Search for the cell housing the specified text and yield its (x, y) center coordinate. 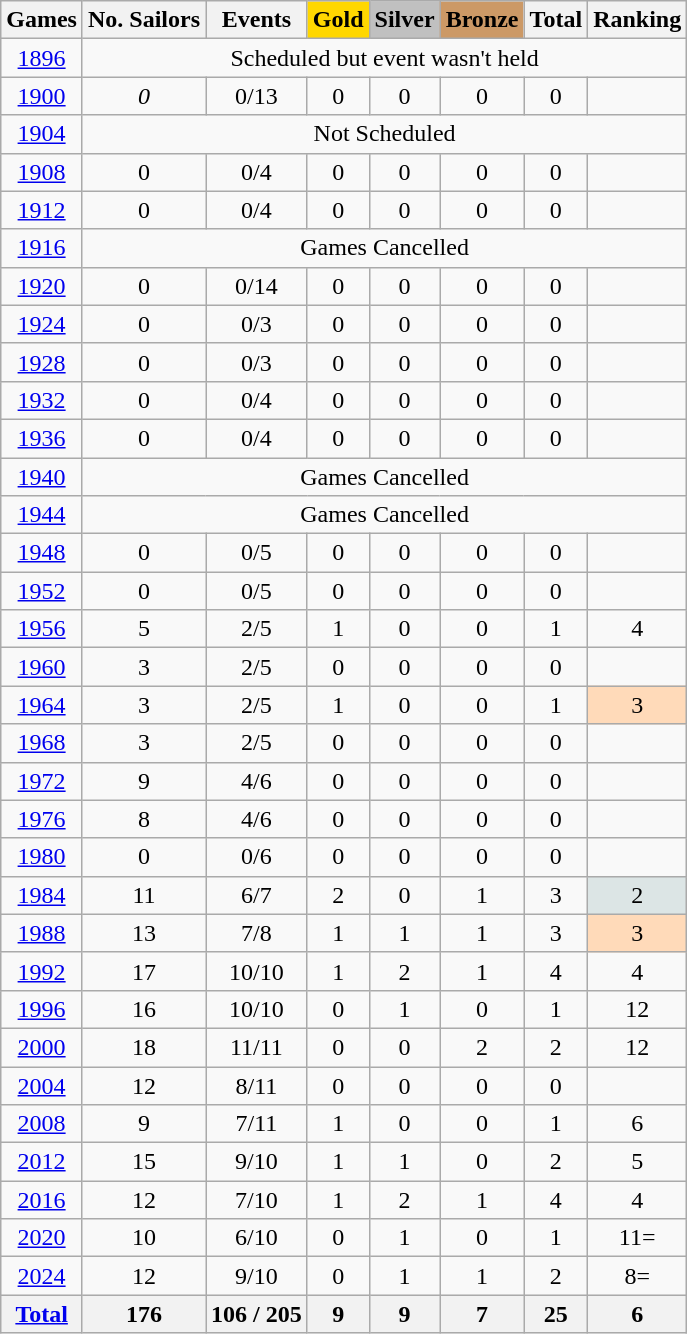
2016 (42, 1200)
8/11 (257, 1085)
15 (144, 1162)
1928 (42, 362)
No. Sailors (144, 20)
Scheduled but event wasn't held (384, 58)
1944 (42, 515)
Gold (338, 20)
7/11 (257, 1124)
1912 (42, 210)
25 (556, 1314)
6/10 (257, 1238)
Bronze (482, 20)
11/11 (257, 1047)
1940 (42, 477)
17 (144, 971)
1988 (42, 933)
1984 (42, 895)
1952 (42, 591)
0/14 (257, 286)
7/8 (257, 933)
1948 (42, 553)
11= (638, 1238)
11 (144, 895)
1972 (42, 781)
Not Scheduled (384, 134)
1896 (42, 58)
2000 (42, 1047)
1900 (42, 96)
10 (144, 1238)
106 / 205 (257, 1314)
2020 (42, 1238)
Silver (404, 20)
2024 (42, 1276)
Events (257, 20)
1920 (42, 286)
1980 (42, 857)
Games (42, 20)
1916 (42, 248)
1976 (42, 819)
2004 (42, 1085)
7/10 (257, 1200)
0/13 (257, 96)
8= (638, 1276)
6/7 (257, 895)
1932 (42, 400)
1964 (42, 705)
1956 (42, 629)
1908 (42, 172)
1960 (42, 667)
1904 (42, 134)
1936 (42, 438)
1968 (42, 743)
Ranking (638, 20)
2012 (42, 1162)
176 (144, 1314)
8 (144, 819)
13 (144, 933)
7 (482, 1314)
1924 (42, 324)
16 (144, 1009)
1996 (42, 1009)
1992 (42, 971)
2008 (42, 1124)
18 (144, 1047)
0/6 (257, 857)
